Extract the [x, y] coordinate from the center of the cell holding the provided text.  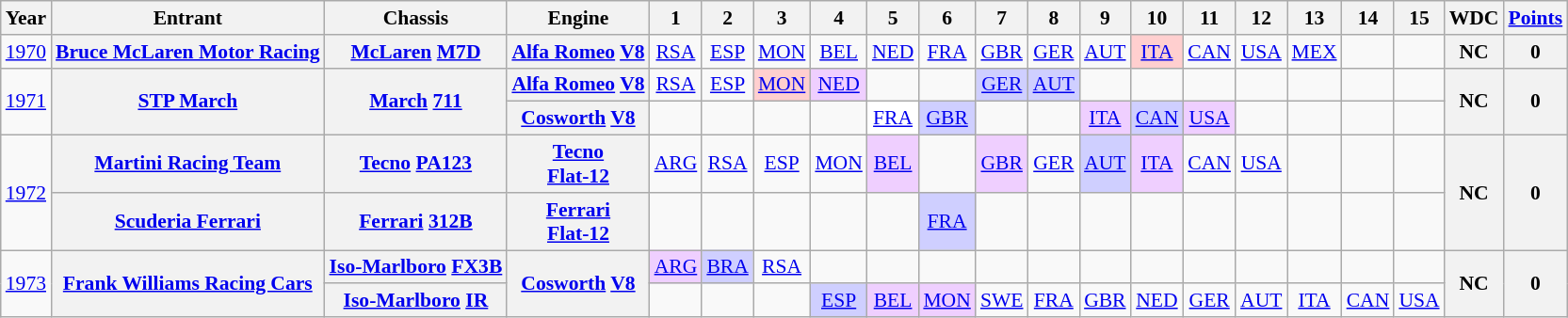
TecnoFlat-12 [578, 164]
March 711 [416, 102]
11 [1209, 18]
Iso-Marlboro FX3B [416, 267]
SWE [1002, 301]
15 [1418, 18]
Scuderia Ferrari [187, 222]
9 [1106, 18]
Entrant [187, 18]
4 [838, 18]
10 [1157, 18]
1971 [26, 102]
2 [727, 18]
STP March [187, 102]
Ferrari 312B [416, 222]
Tecno PA123 [416, 164]
Iso-Marlboro IR [416, 301]
1972 [26, 193]
3 [782, 18]
13 [1314, 18]
14 [1368, 18]
WDC [1475, 18]
FerrariFlat-12 [578, 222]
1973 [26, 284]
Engine [578, 18]
BRA [727, 267]
1 [676, 18]
Chassis [416, 18]
1970 [26, 52]
6 [947, 18]
Points [1536, 18]
Martini Racing Team [187, 164]
Frank Williams Racing Cars [187, 284]
5 [893, 18]
MEX [1314, 52]
McLaren M7D [416, 52]
Year [26, 18]
Bruce McLaren Motor Racing [187, 52]
7 [1002, 18]
12 [1261, 18]
8 [1054, 18]
